Find where the given text appears and provide that cell's center as (x, y) coordinate. 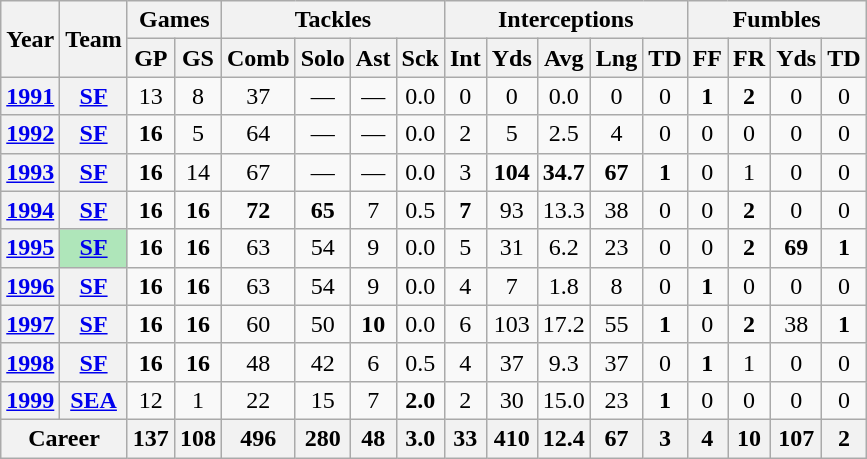
GS (198, 58)
12.4 (564, 438)
Tackles (332, 20)
410 (512, 438)
Comb (258, 58)
69 (796, 248)
FR (750, 58)
9.3 (564, 362)
Year (30, 39)
13.3 (564, 210)
1995 (30, 248)
1996 (30, 286)
65 (322, 210)
1998 (30, 362)
GP (150, 58)
Ast (373, 58)
6.2 (564, 248)
Interceptions (566, 20)
55 (616, 324)
Solo (322, 58)
1991 (30, 96)
1993 (30, 172)
22 (258, 400)
1999 (30, 400)
Sck (420, 58)
FF (707, 58)
34.7 (564, 172)
64 (258, 134)
280 (322, 438)
50 (322, 324)
496 (258, 438)
93 (512, 210)
1.8 (564, 286)
60 (258, 324)
107 (796, 438)
137 (150, 438)
17.2 (564, 324)
Lng (616, 58)
Team (94, 39)
12 (150, 400)
Games (174, 20)
Int (465, 58)
Avg (564, 58)
2.5 (564, 134)
1994 (30, 210)
SEA (94, 400)
1997 (30, 324)
Career (64, 438)
14 (198, 172)
15 (322, 400)
72 (258, 210)
Fumbles (776, 20)
3.0 (420, 438)
31 (512, 248)
1992 (30, 134)
13 (150, 96)
104 (512, 172)
33 (465, 438)
15.0 (564, 400)
103 (512, 324)
30 (512, 400)
108 (198, 438)
2.0 (420, 400)
42 (322, 362)
